Pinpoint the cell where the given text exists, returning its [X, Y] midpoint coordinate. 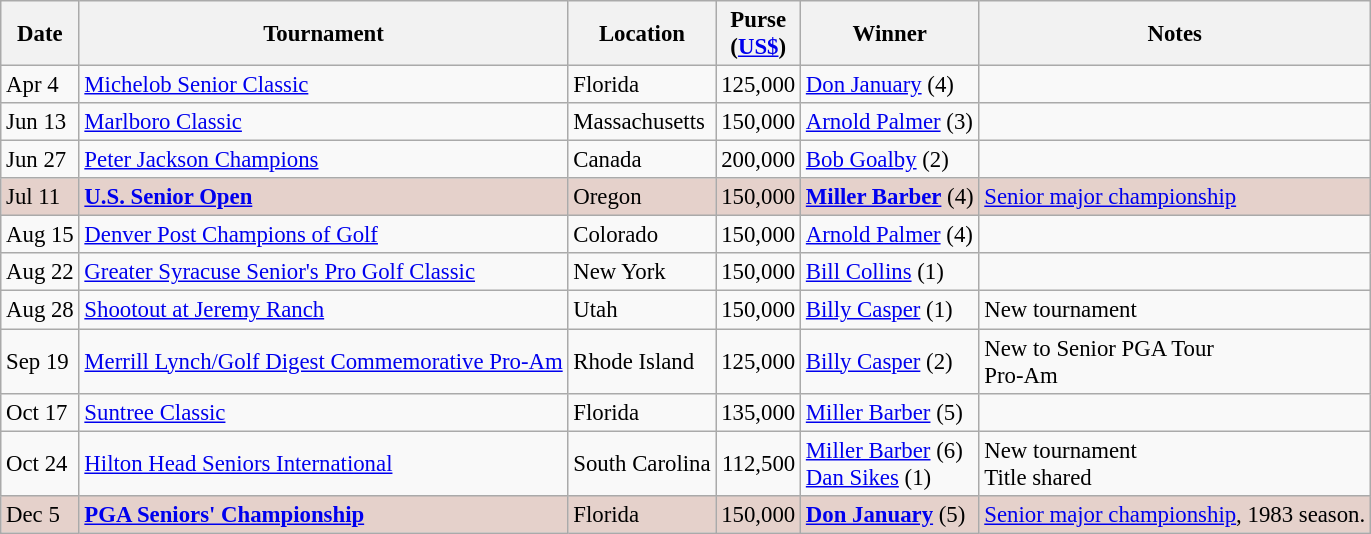
Aug 28 [40, 310]
Rhode Island [642, 362]
Denver Post Champions of Golf [324, 235]
Senior major championship [1175, 197]
Michelob Senior Classic [324, 85]
U.S. Senior Open [324, 197]
Greater Syracuse Senior's Pro Golf Classic [324, 273]
Winner [890, 34]
Date [40, 34]
Jul 11 [40, 197]
Aug 22 [40, 273]
New tournamentTitle shared [1175, 464]
South Carolina [642, 464]
Oct 17 [40, 412]
Don January (5) [890, 514]
112,500 [758, 464]
Tournament [324, 34]
Dec 5 [40, 514]
Billy Casper (2) [890, 362]
Miller Barber (4) [890, 197]
Marlboro Classic [324, 122]
Merrill Lynch/Golf Digest Commemorative Pro-Am [324, 362]
Aug 15 [40, 235]
Oregon [642, 197]
Utah [642, 310]
Arnold Palmer (4) [890, 235]
Suntree Classic [324, 412]
Peter Jackson Champions [324, 160]
Miller Barber (5) [890, 412]
Arnold Palmer (3) [890, 122]
Oct 24 [40, 464]
135,000 [758, 412]
Jun 13 [40, 122]
Miller Barber (6) Dan Sikes (1) [890, 464]
Hilton Head Seniors International [324, 464]
Shootout at Jeremy Ranch [324, 310]
Notes [1175, 34]
Bill Collins (1) [890, 273]
Billy Casper (1) [890, 310]
Location [642, 34]
Bob Goalby (2) [890, 160]
Jun 27 [40, 160]
PGA Seniors' Championship [324, 514]
200,000 [758, 160]
Apr 4 [40, 85]
Canada [642, 160]
Colorado [642, 235]
New tournament [1175, 310]
Massachusetts [642, 122]
Sep 19 [40, 362]
New to Senior PGA TourPro-Am [1175, 362]
Purse(US$) [758, 34]
New York [642, 273]
Don January (4) [890, 85]
Senior major championship, 1983 season. [1175, 514]
